Scan for the cell matching the given text and deliver its [x, y] coordinate at center. 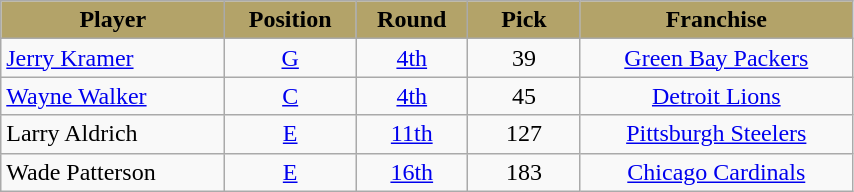
39 [524, 58]
Position [290, 20]
183 [524, 172]
G [290, 58]
Green Bay Packers [716, 58]
Pittsburgh Steelers [716, 134]
Larry Aldrich [113, 134]
Wayne Walker [113, 96]
11th [412, 134]
Franchise [716, 20]
C [290, 96]
Chicago Cardinals [716, 172]
45 [524, 96]
Pick [524, 20]
127 [524, 134]
Round [412, 20]
Detroit Lions [716, 96]
Player [113, 20]
Jerry Kramer [113, 58]
16th [412, 172]
Wade Patterson [113, 172]
